Capture the cell that displays the provided text and extract its (X, Y) central coordinate. 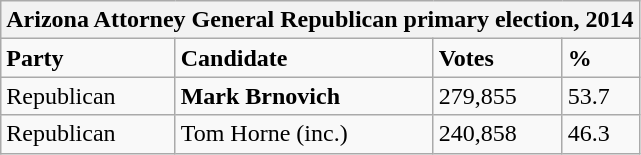
53.7 (600, 96)
% (600, 58)
Candidate (304, 58)
279,855 (498, 96)
46.3 (600, 134)
Party (88, 58)
Votes (498, 58)
Arizona Attorney General Republican primary election, 2014 (320, 20)
Mark Brnovich (304, 96)
Tom Horne (inc.) (304, 134)
240,858 (498, 134)
